Search for the cell housing the specified text and yield its [X, Y] center coordinate. 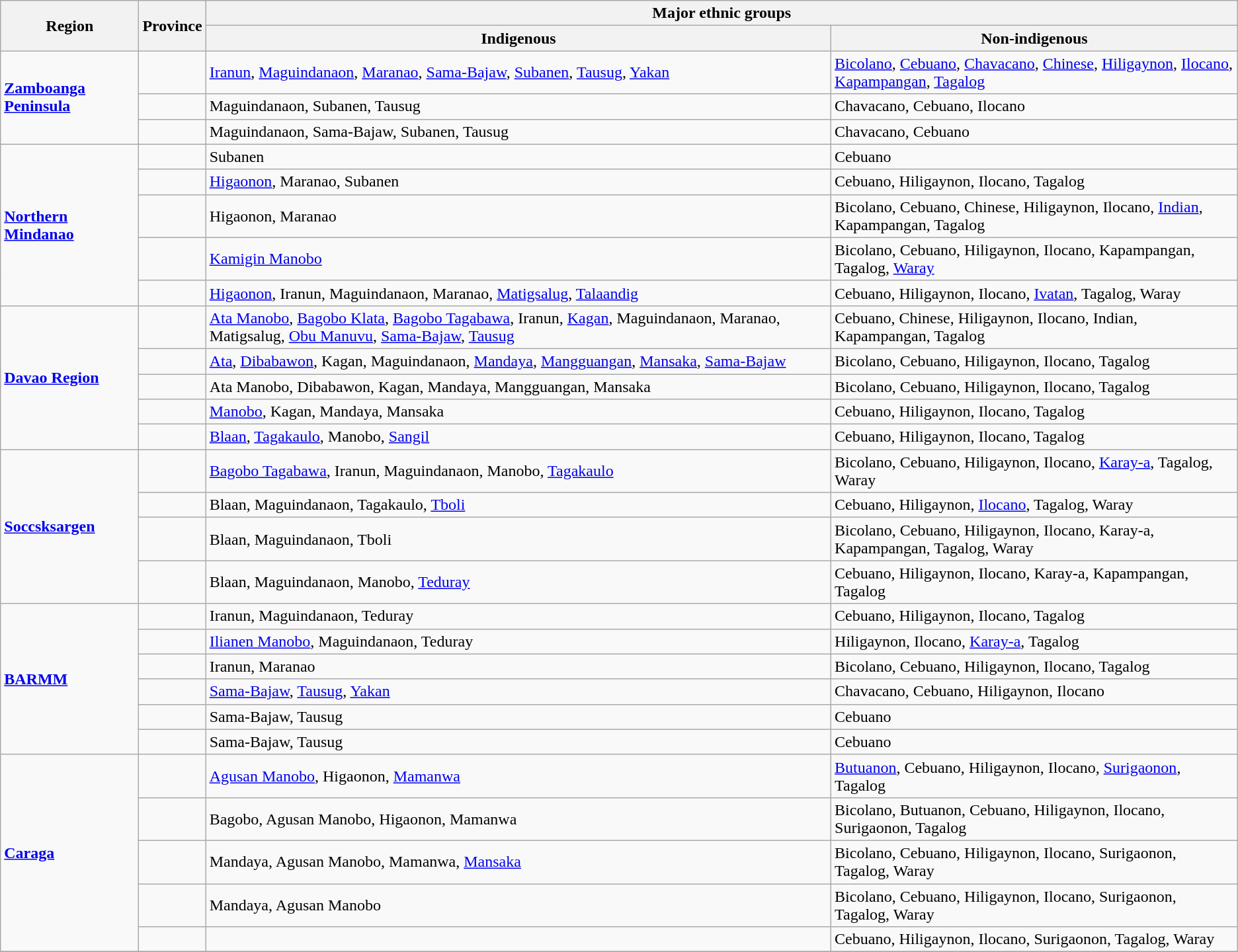
Blaan, Maguindanaon, Tboli [518, 539]
Region [70, 26]
Chavacano, Cebuano, Ilocano [1034, 106]
Mandaya, Agusan Manobo, Mamanwa, Mansaka [518, 862]
Davao Region [70, 377]
Ata Manobo, Dibabawon, Kagan, Mandaya, Mangguangan, Mansaka [518, 387]
Sama-Bajaw, Tausug, Yakan [518, 692]
Higaonon, Iranun, Maguindanaon, Maranao, Matigsalug, Talaandig [518, 293]
Chavacano, Cebuano, Hiligaynon, Ilocano [1034, 692]
Higaonon, Maranao [518, 216]
Soccsksargen [70, 526]
Ata, Dibabawon, Kagan, Maguindanaon, Mandaya, Mangguangan, Mansaka, Sama-Bajaw [518, 361]
Iranun, Maranao [518, 666]
Mandaya, Agusan Manobo [518, 904]
Northern Mindanao [70, 225]
Blaan, Maguindanaon, Tagakaulo, Tboli [518, 505]
Agusan Manobo, Higaonon, Mamanwa [518, 776]
Chavacano, Cebuano [1034, 132]
Ilianen Manobo, Maguindanaon, Teduray [518, 641]
Bicolano, Cebuano, Hiligaynon, Ilocano, Karay-a, Tagalog, Waray [1034, 471]
BARMM [70, 679]
Maguindanaon, Sama-Bajaw, Subanen, Tausug [518, 132]
Butuanon, Cebuano, Hiligaynon, Ilocano, Surigaonon, Tagalog [1034, 776]
Higaonon, Maranao, Subanen [518, 182]
Kamigin Manobo [518, 259]
Province [172, 26]
Cebuano, Hiligaynon, Ilocano, Ivatan, Tagalog, Waray [1034, 293]
Cebuano, Hiligaynon, Ilocano, Karay-a, Kapampangan, Tagalog [1034, 582]
Bagobo Tagabawa, Iranun, Maguindanaon, Manobo, Tagakaulo [518, 471]
Cebuano, Chinese, Hiligaynon, Ilocano, Indian, Kapampangan, Tagalog [1034, 327]
Hiligaynon, Ilocano, Karay-a, Tagalog [1034, 641]
Bagobo, Agusan Manobo, Higaonon, Mamanwa [518, 818]
Blaan, Tagakaulo, Manobo, Sangil [518, 437]
Caraga [70, 853]
Bicolano, Cebuano, Hiligaynon, Ilocano, Karay-a, Kapampangan, Tagalog, Waray [1034, 539]
Iranun, Maguindanaon, Maranao, Sama-Bajaw, Subanen, Tausug, Yakan [518, 73]
Maguindanaon, Subanen, Tausug [518, 106]
Bicolano, Butuanon, Cebuano, Hiligaynon, Ilocano, Surigaonon, Tagalog [1034, 818]
Cebuano, Hiligaynon, Ilocano, Surigaonon, Tagalog, Waray [1034, 939]
Bicolano, Cebuano, Chavacano, Chinese, Hiligaynon, Ilocano, Kapampangan, Tagalog [1034, 73]
Major ethnic groups [722, 13]
Blaan, Maguindanaon, Manobo, Teduray [518, 582]
Iranun, Maguindanaon, Teduray [518, 616]
Zamboanga Peninsula [70, 98]
Ata Manobo, Bagobo Klata, Bagobo Tagabawa, Iranun, Kagan, Maguindanaon, Maranao, Matigsalug, Obu Manuvu, Sama-Bajaw, Tausug [518, 327]
Cebuano, Hiligaynon, Ilocano, Tagalog, Waray [1034, 505]
Bicolano, Cebuano, Chinese, Hiligaynon, Ilocano, Indian, Kapampangan, Tagalog [1034, 216]
Non-indigenous [1034, 38]
Manobo, Kagan, Mandaya, Mansaka [518, 412]
Subanen [518, 157]
Indigenous [518, 38]
Bicolano, Cebuano, Hiligaynon, Ilocano, Kapampangan, Tagalog, Waray [1034, 259]
